Provide the (X, Y) coordinate of the cell's center where the given text is located.  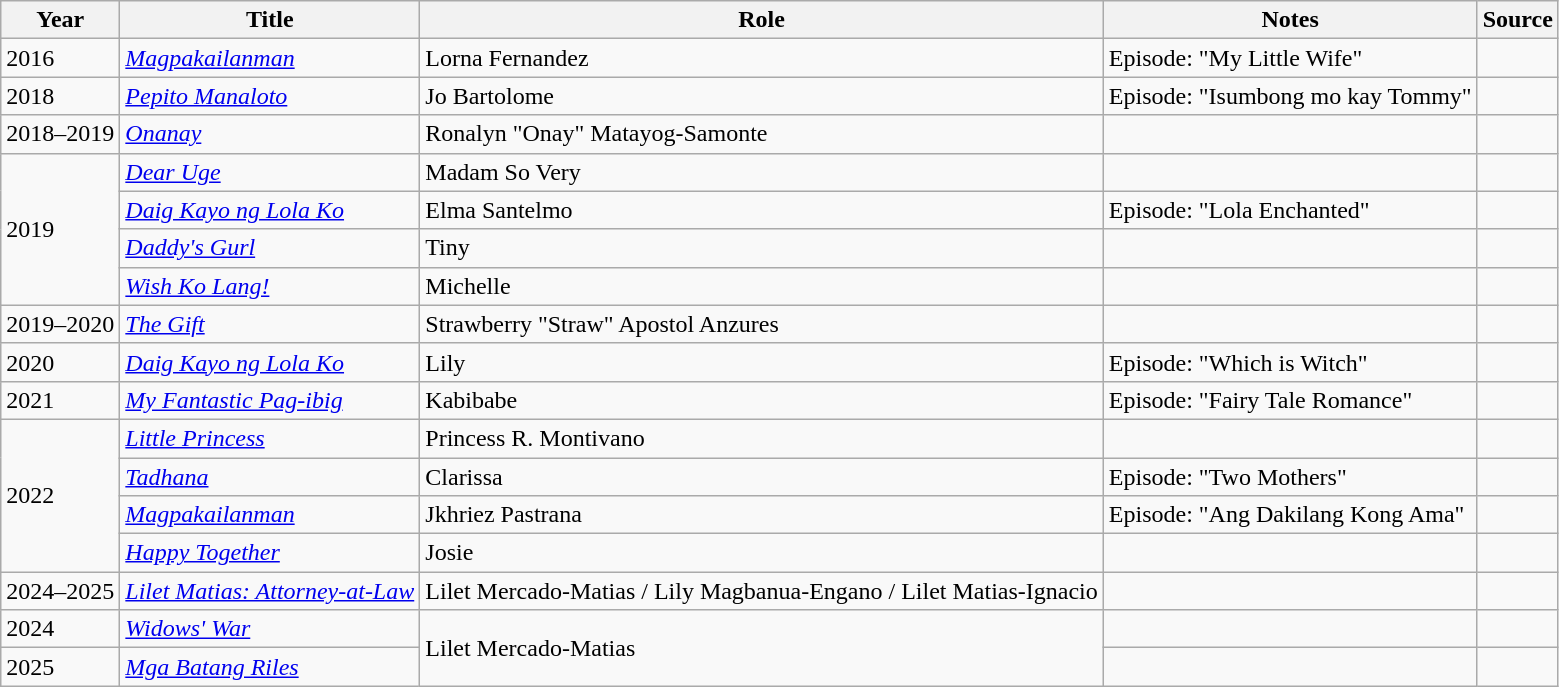
2019 (60, 229)
Episode: "Which is Witch" (1290, 362)
Source (1518, 20)
Ronalyn "Onay" Matayog-Samonte (762, 134)
Dear Uge (270, 172)
2016 (60, 58)
2025 (60, 667)
2024 (60, 629)
Happy Together (270, 553)
Strawberry "Straw" Apostol Anzures (762, 324)
Daddy's Gurl (270, 248)
Widows' War (270, 629)
Lilet Matias: Attorney-at-Law (270, 591)
Kabibabe (762, 400)
Tiny (762, 248)
Onanay (270, 134)
Princess R. Montivano (762, 438)
Episode: "Isumbong mo kay Tommy" (1290, 96)
2019–2020 (60, 324)
2024–2025 (60, 591)
Role (762, 20)
Episode: "My Little Wife" (1290, 58)
Episode: "Ang Dakilang Kong Ama" (1290, 515)
The Gift (270, 324)
Tadhana (270, 477)
2020 (60, 362)
2021 (60, 400)
Episode: "Fairy Tale Romance" (1290, 400)
Little Princess (270, 438)
Josie (762, 553)
Jo Bartolome (762, 96)
Lily (762, 362)
2018–2019 (60, 134)
Mga Batang Riles (270, 667)
Pepito Manaloto (270, 96)
2022 (60, 495)
Jkhriez Pastrana (762, 515)
Lilet Mercado-Matias (762, 648)
Title (270, 20)
Clarissa (762, 477)
Lorna Fernandez (762, 58)
Michelle (762, 286)
Madam So Very (762, 172)
2018 (60, 96)
Elma Santelmo (762, 210)
Wish Ko Lang! (270, 286)
Year (60, 20)
Notes (1290, 20)
Lilet Mercado-Matias / Lily Magbanua-Engano / Lilet Matias-Ignacio (762, 591)
Episode: "Two Mothers" (1290, 477)
My Fantastic Pag-ibig (270, 400)
Episode: "Lola Enchanted" (1290, 210)
